Search for the cell housing the specified text and yield its [x, y] center coordinate. 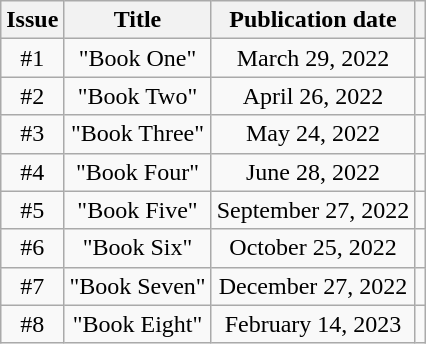
Publication date [313, 20]
March 29, 2022 [313, 58]
"Book One" [138, 58]
"Book Six" [138, 248]
October 25, 2022 [313, 248]
#8 [32, 324]
April 26, 2022 [313, 96]
"Book Eight" [138, 324]
#5 [32, 210]
Title [138, 20]
#2 [32, 96]
"Book Two" [138, 96]
May 24, 2022 [313, 134]
June 28, 2022 [313, 172]
#1 [32, 58]
"Book Three" [138, 134]
Issue [32, 20]
December 27, 2022 [313, 286]
"Book Four" [138, 172]
February 14, 2023 [313, 324]
"Book Seven" [138, 286]
September 27, 2022 [313, 210]
#6 [32, 248]
#7 [32, 286]
#3 [32, 134]
#4 [32, 172]
"Book Five" [138, 210]
